Output the (x, y) coordinate of the center of the cell containing the given text.  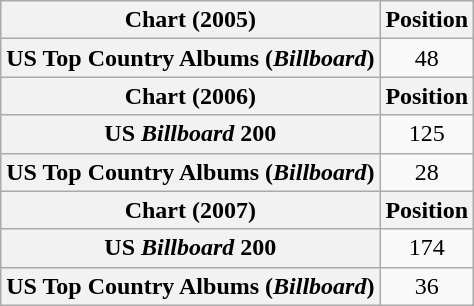
48 (427, 58)
Chart (2005) (190, 20)
28 (427, 172)
Chart (2006) (190, 96)
36 (427, 286)
174 (427, 248)
Chart (2007) (190, 210)
125 (427, 134)
